Search for the cell housing the specified text and yield its (X, Y) center coordinate. 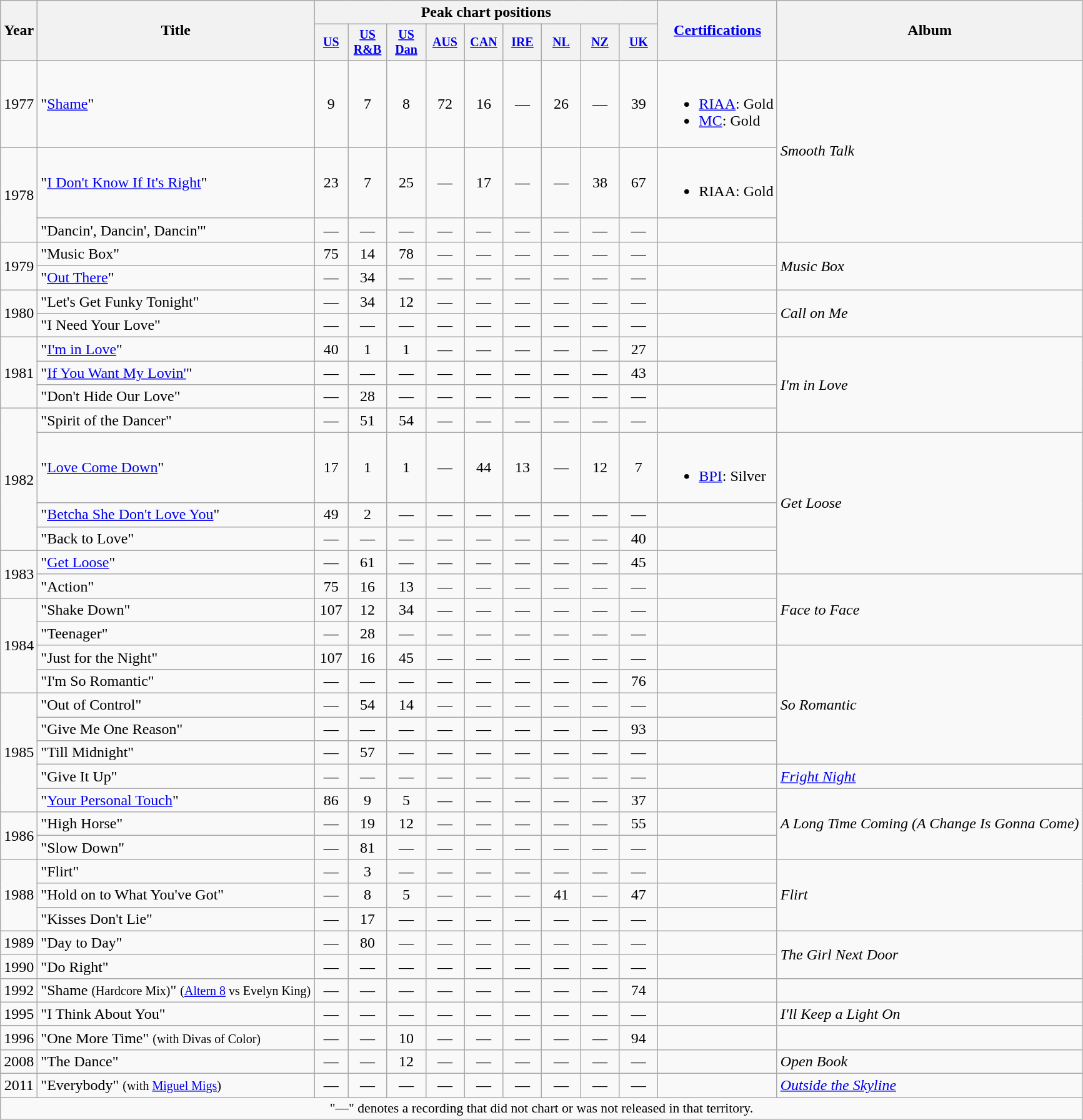
80 (367, 943)
USR&B (367, 42)
Outside the Skyline (930, 1086)
"Shame" (176, 104)
"Action" (176, 586)
51 (367, 420)
43 (639, 373)
Smooth Talk (930, 151)
"Shake Down" (176, 610)
"Get Loose" (176, 562)
RIAA: Gold (717, 182)
NL (561, 42)
NZ (600, 42)
39 (639, 104)
"Everybody" (with Miguel Migs) (176, 1086)
"Back to Love" (176, 538)
44 (484, 467)
UK (639, 42)
"Teenager" (176, 633)
2008 (19, 1061)
1988 (19, 895)
"The Dance" (176, 1061)
I'll Keep a Light On (930, 1014)
Face to Face (930, 610)
"I'm So Romantic" (176, 681)
93 (639, 729)
3 (367, 871)
1995 (19, 1014)
"Shame (Hardcore Mix)" (Altern 8 vs Evelyn King) (176, 990)
2011 (19, 1086)
1978 (19, 195)
74 (639, 990)
76 (639, 681)
1986 (19, 836)
47 (639, 895)
"Just for the Night" (176, 657)
Fright Night (930, 776)
49 (331, 515)
"Do Right" (176, 966)
2 (367, 515)
Album (930, 31)
"Let's Get Funky Tonight" (176, 302)
86 (331, 800)
The Girl Next Door (930, 954)
"Slow Down" (176, 848)
Get Loose (930, 503)
"I Need Your Love" (176, 325)
AUS (445, 42)
"Till Midnight" (176, 753)
55 (639, 824)
"Give Me One Reason" (176, 729)
1981 (19, 373)
1992 (19, 990)
"I Think About You" (176, 1014)
Call on Me (930, 314)
26 (561, 104)
"Love Come Down" (176, 467)
Year (19, 31)
27 (639, 349)
78 (406, 254)
41 (561, 895)
"Hold on to What You've Got" (176, 895)
1989 (19, 943)
"High Horse" (176, 824)
"Your Personal Touch" (176, 800)
So Romantic (930, 705)
USDan (406, 42)
"Give It Up" (176, 776)
"Flirt" (176, 871)
Certifications (717, 31)
1983 (19, 574)
23 (331, 182)
1982 (19, 480)
"Day to Day" (176, 943)
1996 (19, 1038)
"Betcha She Don't Love You" (176, 515)
"I Don't Know If It's Right" (176, 182)
Peak chart positions (486, 12)
1984 (19, 645)
A Long Time Coming (A Change Is Gonna Come) (930, 824)
"Music Box" (176, 254)
61 (367, 562)
"Spirit of the Dancer" (176, 420)
81 (367, 848)
"I'm in Love" (176, 349)
IRE (522, 42)
"If You Want My Lovin'" (176, 373)
"Don't Hide Our Love" (176, 397)
"—" denotes a recording that did not chart or was not released in that territory. (541, 1109)
RIAA: GoldMC: Gold (717, 104)
1979 (19, 265)
1980 (19, 314)
US (331, 42)
10 (406, 1038)
19 (367, 824)
37 (639, 800)
57 (367, 753)
"Kisses Don't Lie" (176, 919)
Flirt (930, 895)
CAN (484, 42)
Title (176, 31)
"Dancin', Dancin', Dancin'" (176, 230)
"Out There" (176, 278)
Music Box (930, 265)
67 (639, 182)
94 (639, 1038)
1977 (19, 104)
BPI: Silver (717, 467)
"Out of Control" (176, 705)
1985 (19, 753)
1990 (19, 966)
Open Book (930, 1061)
25 (406, 182)
72 (445, 104)
38 (600, 182)
"One More Time" (with Divas of Color) (176, 1038)
I'm in Love (930, 385)
